Extract the [x, y] coordinate from the center of the cell holding the provided text.  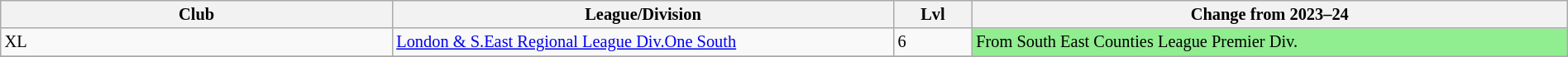
Club [197, 14]
Change from 2023–24 [1269, 14]
League/Division [643, 14]
XL [197, 42]
Lvl [933, 14]
6 [933, 42]
London & S.East Regional League Div.One South [643, 42]
From South East Counties League Premier Div. [1269, 42]
